From the cell containing the given text, extract its center point as [x, y] coordinate. 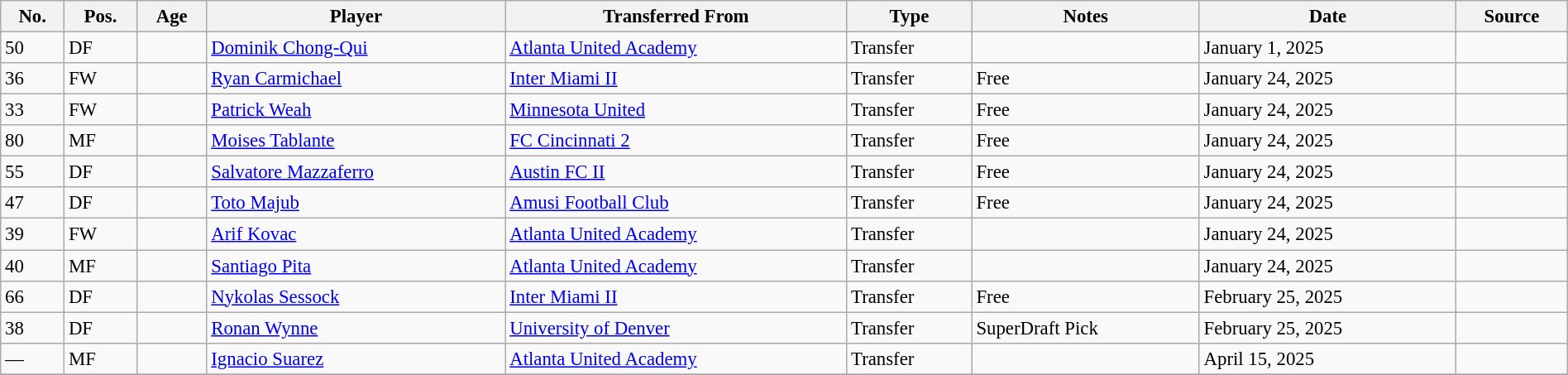
Transferred From [676, 17]
55 [33, 172]
Moises Tablante [356, 141]
SuperDraft Pick [1085, 328]
Pos. [101, 17]
39 [33, 234]
Age [172, 17]
Type [910, 17]
April 15, 2025 [1327, 358]
Arif Kovac [356, 234]
Player [356, 17]
40 [33, 266]
Dominik Chong-Qui [356, 48]
Ryan Carmichael [356, 79]
Nykolas Sessock [356, 296]
Notes [1085, 17]
66 [33, 296]
33 [33, 110]
Austin FC II [676, 172]
Minnesota United [676, 110]
36 [33, 79]
Amusi Football Club [676, 203]
50 [33, 48]
Ronan Wynne [356, 328]
Toto Majub [356, 203]
— [33, 358]
Patrick Weah [356, 110]
80 [33, 141]
FC Cincinnati 2 [676, 141]
January 1, 2025 [1327, 48]
University of Denver [676, 328]
Salvatore Mazzaferro [356, 172]
Date [1327, 17]
No. [33, 17]
Source [1512, 17]
47 [33, 203]
Santiago Pita [356, 266]
Ignacio Suarez [356, 358]
38 [33, 328]
